Output the [x, y] coordinate of the center of the cell containing the given text.  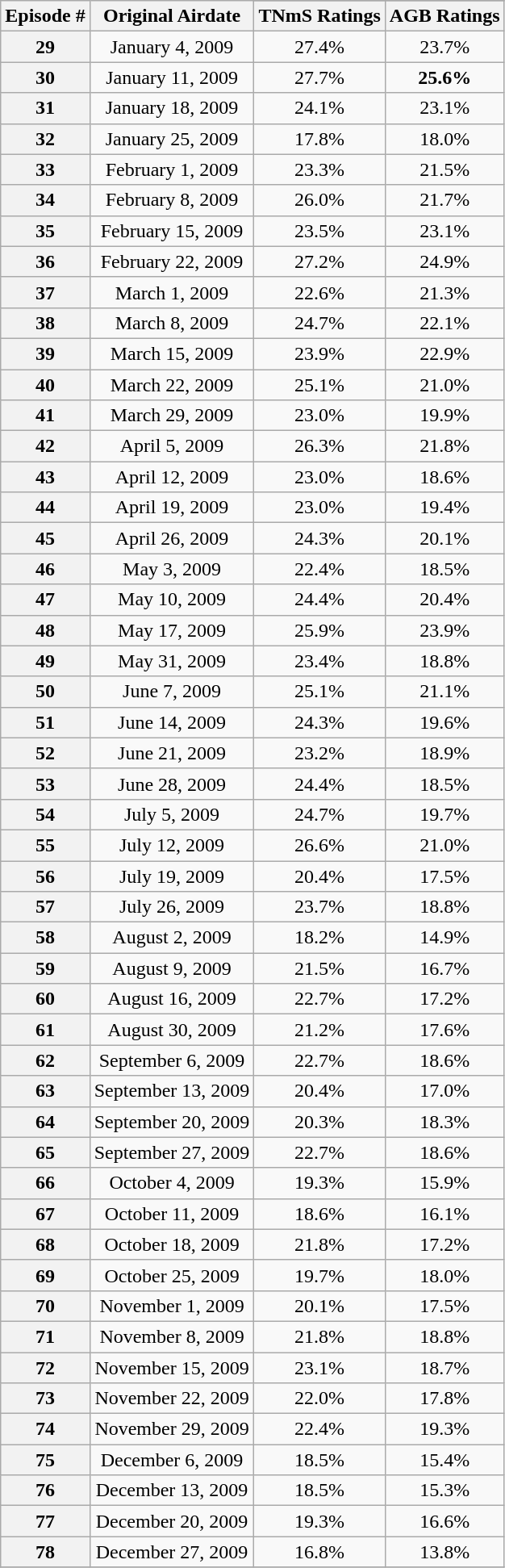
26.6% [319, 845]
October 18, 2009 [172, 1244]
May 10, 2009 [172, 600]
January 4, 2009 [172, 47]
30 [45, 77]
19.4% [444, 508]
November 15, 2009 [172, 1368]
66 [45, 1183]
27.4% [319, 47]
April 12, 2009 [172, 477]
February 8, 2009 [172, 200]
78 [45, 1552]
50 [45, 692]
53 [45, 784]
70 [45, 1306]
46 [45, 569]
14.9% [444, 938]
65 [45, 1152]
September 27, 2009 [172, 1152]
March 22, 2009 [172, 385]
April 19, 2009 [172, 508]
16.6% [444, 1521]
23.5% [319, 231]
76 [45, 1491]
February 1, 2009 [172, 169]
26.0% [319, 200]
23.3% [319, 169]
29 [45, 47]
November 1, 2009 [172, 1306]
72 [45, 1368]
17.0% [444, 1091]
25.9% [319, 630]
21.2% [319, 1030]
October 25, 2009 [172, 1275]
54 [45, 814]
75 [45, 1460]
September 6, 2009 [172, 1060]
39 [45, 353]
23.2% [319, 753]
31 [45, 108]
20.3% [319, 1122]
61 [45, 1030]
May 17, 2009 [172, 630]
24.1% [319, 108]
February 15, 2009 [172, 231]
27.7% [319, 77]
21.1% [444, 692]
Episode # [45, 16]
18.2% [319, 938]
Original Airdate [172, 16]
22.0% [319, 1399]
June 14, 2009 [172, 722]
July 26, 2009 [172, 907]
69 [45, 1275]
48 [45, 630]
52 [45, 753]
16.7% [444, 968]
21.3% [444, 292]
15.3% [444, 1491]
51 [45, 722]
March 29, 2009 [172, 416]
26.3% [319, 446]
33 [45, 169]
36 [45, 261]
62 [45, 1060]
37 [45, 292]
42 [45, 446]
60 [45, 999]
64 [45, 1122]
December 6, 2009 [172, 1460]
19.6% [444, 722]
September 13, 2009 [172, 1091]
22.6% [319, 292]
July 5, 2009 [172, 814]
January 18, 2009 [172, 108]
47 [45, 600]
38 [45, 323]
July 12, 2009 [172, 845]
41 [45, 416]
22.9% [444, 353]
June 7, 2009 [172, 692]
November 8, 2009 [172, 1336]
35 [45, 231]
March 15, 2009 [172, 353]
January 25, 2009 [172, 139]
57 [45, 907]
18.3% [444, 1122]
August 2, 2009 [172, 938]
63 [45, 1091]
27.2% [319, 261]
August 30, 2009 [172, 1030]
December 20, 2009 [172, 1521]
15.4% [444, 1460]
58 [45, 938]
49 [45, 661]
November 22, 2009 [172, 1399]
71 [45, 1336]
December 13, 2009 [172, 1491]
68 [45, 1244]
October 4, 2009 [172, 1183]
November 29, 2009 [172, 1429]
AGB Ratings [444, 16]
67 [45, 1214]
32 [45, 139]
August 9, 2009 [172, 968]
15.9% [444, 1183]
74 [45, 1429]
56 [45, 876]
13.8% [444, 1552]
45 [45, 538]
16.1% [444, 1214]
23.4% [319, 661]
March 8, 2009 [172, 323]
July 19, 2009 [172, 876]
19.9% [444, 416]
16.8% [319, 1552]
21.7% [444, 200]
18.9% [444, 753]
September 20, 2009 [172, 1122]
March 1, 2009 [172, 292]
59 [45, 968]
34 [45, 200]
August 16, 2009 [172, 999]
October 11, 2009 [172, 1214]
40 [45, 385]
77 [45, 1521]
24.9% [444, 261]
18.7% [444, 1368]
TNmS Ratings [319, 16]
June 21, 2009 [172, 753]
January 11, 2009 [172, 77]
June 28, 2009 [172, 784]
25.6% [444, 77]
17.6% [444, 1030]
December 27, 2009 [172, 1552]
73 [45, 1399]
55 [45, 845]
May 31, 2009 [172, 661]
April 26, 2009 [172, 538]
44 [45, 508]
April 5, 2009 [172, 446]
February 22, 2009 [172, 261]
22.1% [444, 323]
May 3, 2009 [172, 569]
43 [45, 477]
